Locate the cell with the specified text and output its (x, y) center coordinate. 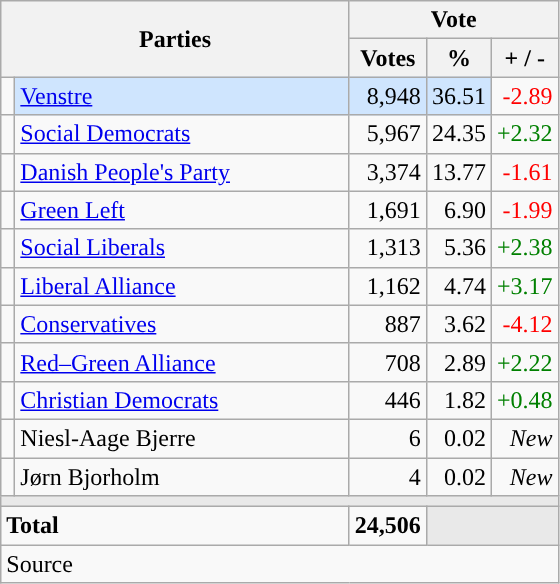
708 (388, 362)
+0.48 (524, 400)
-1.61 (524, 172)
+2.38 (524, 248)
Danish People's Party (182, 172)
Green Left (182, 210)
Niesl-Aage Bjerre (182, 438)
+2.32 (524, 134)
Source (280, 564)
+2.22 (524, 362)
3.62 (458, 324)
13.77 (458, 172)
Votes (388, 58)
Conservatives (182, 324)
1,313 (388, 248)
5.36 (458, 248)
+3.17 (524, 286)
% (458, 58)
Liberal Alliance (182, 286)
Social Liberals (182, 248)
8,948 (388, 96)
1,162 (388, 286)
4.74 (458, 286)
446 (388, 400)
36.51 (458, 96)
887 (388, 324)
Total (176, 526)
Christian Democrats (182, 400)
Red–Green Alliance (182, 362)
Social Democrats (182, 134)
24,506 (388, 526)
5,967 (388, 134)
Venstre (182, 96)
Parties (176, 39)
+ / - (524, 58)
1.82 (458, 400)
24.35 (458, 134)
Vote (454, 20)
-2.89 (524, 96)
-4.12 (524, 324)
4 (388, 477)
Jørn Bjorholm (182, 477)
2.89 (458, 362)
1,691 (388, 210)
6 (388, 438)
-1.99 (524, 210)
6.90 (458, 210)
3,374 (388, 172)
